For the text-containing cell, return its midpoint in [x, y] coordinate format. 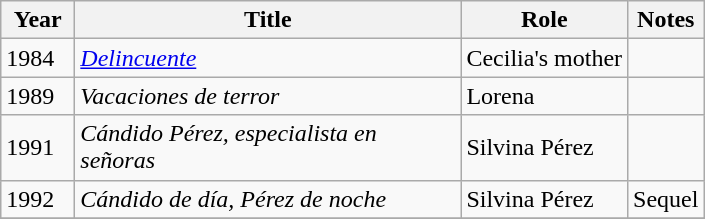
Notes [666, 20]
Sequel [666, 199]
1984 [38, 58]
Cecilia's mother [544, 58]
Cándido Pérez, especialista en señoras [268, 148]
Delincuente [268, 58]
Vacaciones de terror [268, 96]
Cándido de día, Pérez de noche [268, 199]
Year [38, 20]
Role [544, 20]
1992 [38, 199]
Lorena [544, 96]
1991 [38, 148]
1989 [38, 96]
Title [268, 20]
